Provide the (x, y) coordinate of the cell's center where the given text is located.  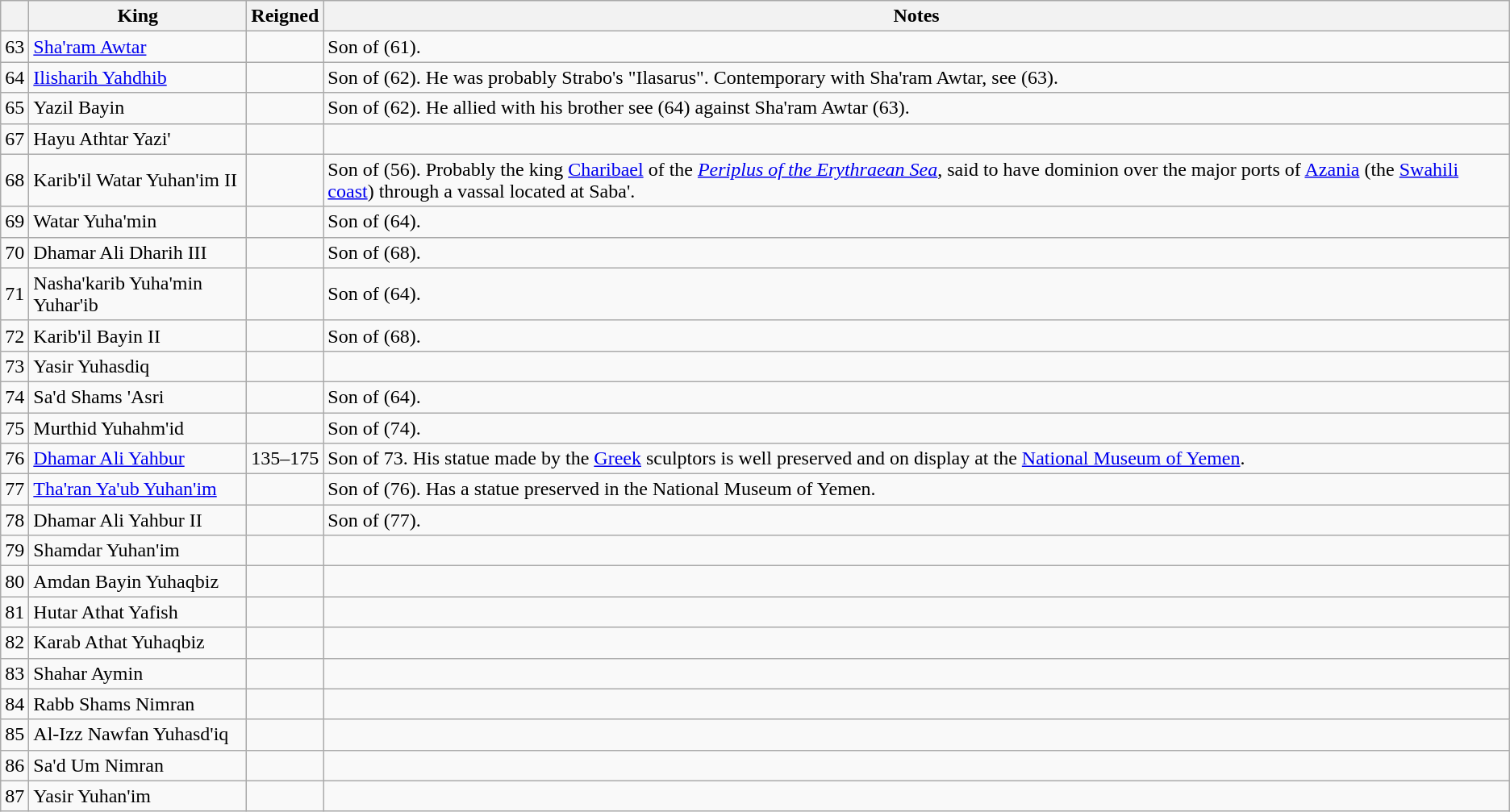
Sha'ram Awtar (138, 47)
Son of (62). He allied with his brother see (64) against Sha'ram Awtar (63). (916, 108)
71 (15, 294)
Notes (916, 16)
77 (15, 489)
85 (15, 735)
65 (15, 108)
Son of (61). (916, 47)
Sa'd Shams 'Asri (138, 397)
69 (15, 222)
Watar Yuha'min (138, 222)
Son of (62). He was probably Strabo's "Ilasarus". Contemporary with Sha'ram Awtar, see (63). (916, 77)
Reigned (286, 16)
73 (15, 366)
84 (15, 704)
Shamdar Yuhan'im (138, 551)
72 (15, 335)
Karab Athat Yuhaqbiz (138, 643)
Nasha'karib Yuha'min Yuhar'ib (138, 294)
Son of 73. His statue made by the Greek sculptors is well preserved and on display at the National Museum of Yemen. (916, 459)
Rabb Shams Nimran (138, 704)
Yasir Yuhan'im (138, 796)
74 (15, 397)
King (138, 16)
83 (15, 673)
Dhamar Ali Yahbur II (138, 520)
64 (15, 77)
76 (15, 459)
Amdan Bayin Yuhaqbiz (138, 581)
Hutar Athat Yafish (138, 612)
82 (15, 643)
80 (15, 581)
70 (15, 252)
86 (15, 765)
Yasir Yuhasdiq (138, 366)
78 (15, 520)
Karib'il Bayin II (138, 335)
Al-Izz Nawfan Yuhasd'iq (138, 735)
Karib'il Watar Yuhan'im II (138, 181)
75 (15, 428)
Tha'ran Ya'ub Yuhan'im (138, 489)
Son of (76). Has a statue preserved in the National Museum of Yemen. (916, 489)
Son of (74). (916, 428)
135–175 (286, 459)
Dhamar Ali Dharih III (138, 252)
Ilisharih Yahdhib (138, 77)
Hayu Athtar Yazi' (138, 139)
68 (15, 181)
Yazil Bayin (138, 108)
Shahar Aymin (138, 673)
Son of (77). (916, 520)
79 (15, 551)
Dhamar Ali Yahbur (138, 459)
67 (15, 139)
63 (15, 47)
87 (15, 796)
Murthid Yuhahm'id (138, 428)
Sa'd Um Nimran (138, 765)
81 (15, 612)
